Search for the cell housing the specified text and yield its (x, y) center coordinate. 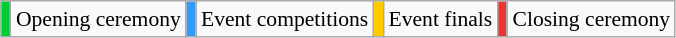
Closing ceremony (591, 19)
Opening ceremony (98, 19)
Event competitions (284, 19)
Event finals (440, 19)
